Output the (x, y) coordinate of the center of the cell containing the given text.  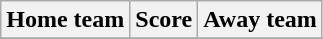
Home team (66, 20)
Away team (260, 20)
Score (164, 20)
